Identify which cell holds the provided text, then report its [X, Y] central coordinate. 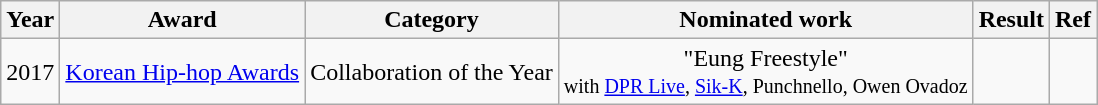
Award [182, 20]
2017 [30, 72]
Nominated work [766, 20]
Result [1011, 20]
Collaboration of the Year [432, 72]
Ref [1074, 20]
Category [432, 20]
Year [30, 20]
"Eung Freestyle"with DPR Live, Sik-K, Punchnello, Owen Ovadoz [766, 72]
Korean Hip-hop Awards [182, 72]
